Pinpoint the cell where the given text exists, returning its [x, y] midpoint coordinate. 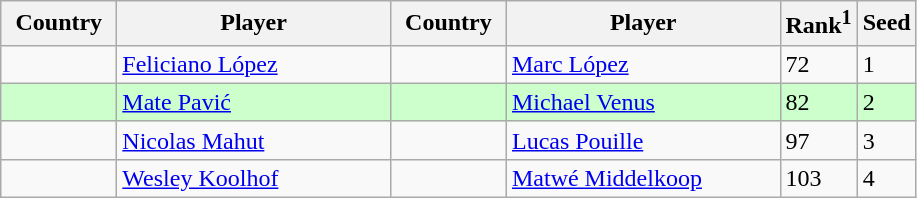
Seed [886, 24]
4 [886, 178]
3 [886, 140]
72 [818, 64]
Wesley Koolhof [254, 178]
Marc López [643, 64]
Lucas Pouille [643, 140]
2 [886, 102]
Nicolas Mahut [254, 140]
103 [818, 178]
Michael Venus [643, 102]
Feliciano López [254, 64]
1 [886, 64]
97 [818, 140]
Rank1 [818, 24]
Matwé Middelkoop [643, 178]
82 [818, 102]
Mate Pavić [254, 102]
